Locate the cell with the specified text and output its [X, Y] center coordinate. 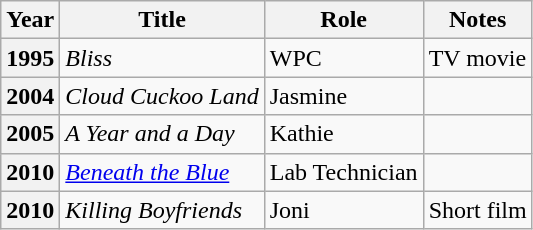
Killing Boyfriends [162, 210]
A Year and a Day [162, 134]
Role [344, 20]
Lab Technician [344, 172]
Joni [344, 210]
Notes [478, 20]
Beneath the Blue [162, 172]
TV movie [478, 58]
Cloud Cuckoo Land [162, 96]
Short film [478, 210]
2004 [30, 96]
Title [162, 20]
1995 [30, 58]
Kathie [344, 134]
2005 [30, 134]
Bliss [162, 58]
Jasmine [344, 96]
Year [30, 20]
WPC [344, 58]
